Locate the cell with the specified text and output its [X, Y] center coordinate. 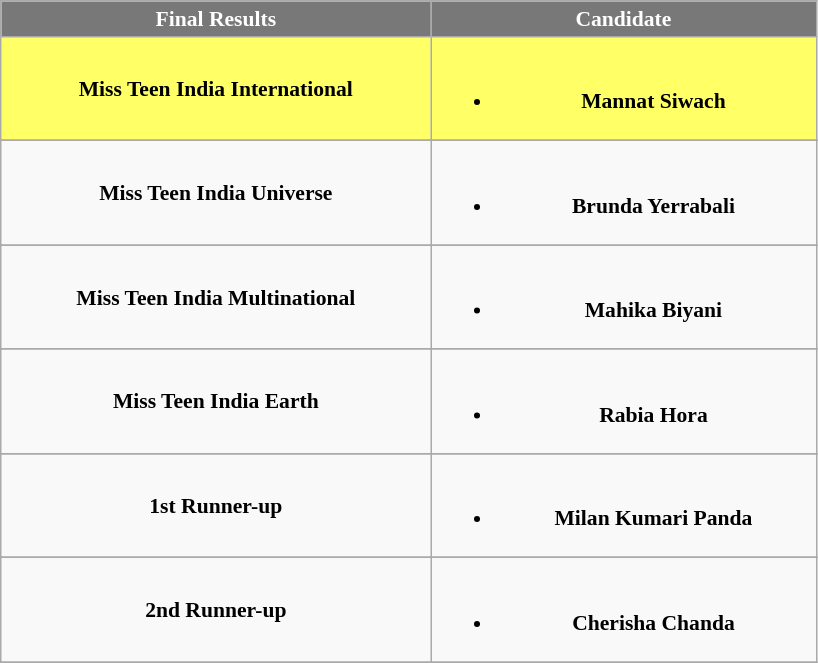
Miss Teen India Earth [216, 402]
Miss Teen India Universe [216, 193]
Miss Teen India International [216, 89]
Cherisha Chanda [624, 610]
Mannat Siwach [624, 89]
1st Runner-up [216, 506]
Miss Teen India Multinational [216, 297]
Mahika Biyani [624, 297]
Rabia Hora [624, 402]
Final Results [216, 19]
Milan Kumari Panda [624, 506]
2nd Runner-up [216, 610]
Brunda Yerrabali [624, 193]
Candidate [624, 19]
